Identify which cell holds the provided text, then report its [x, y] central coordinate. 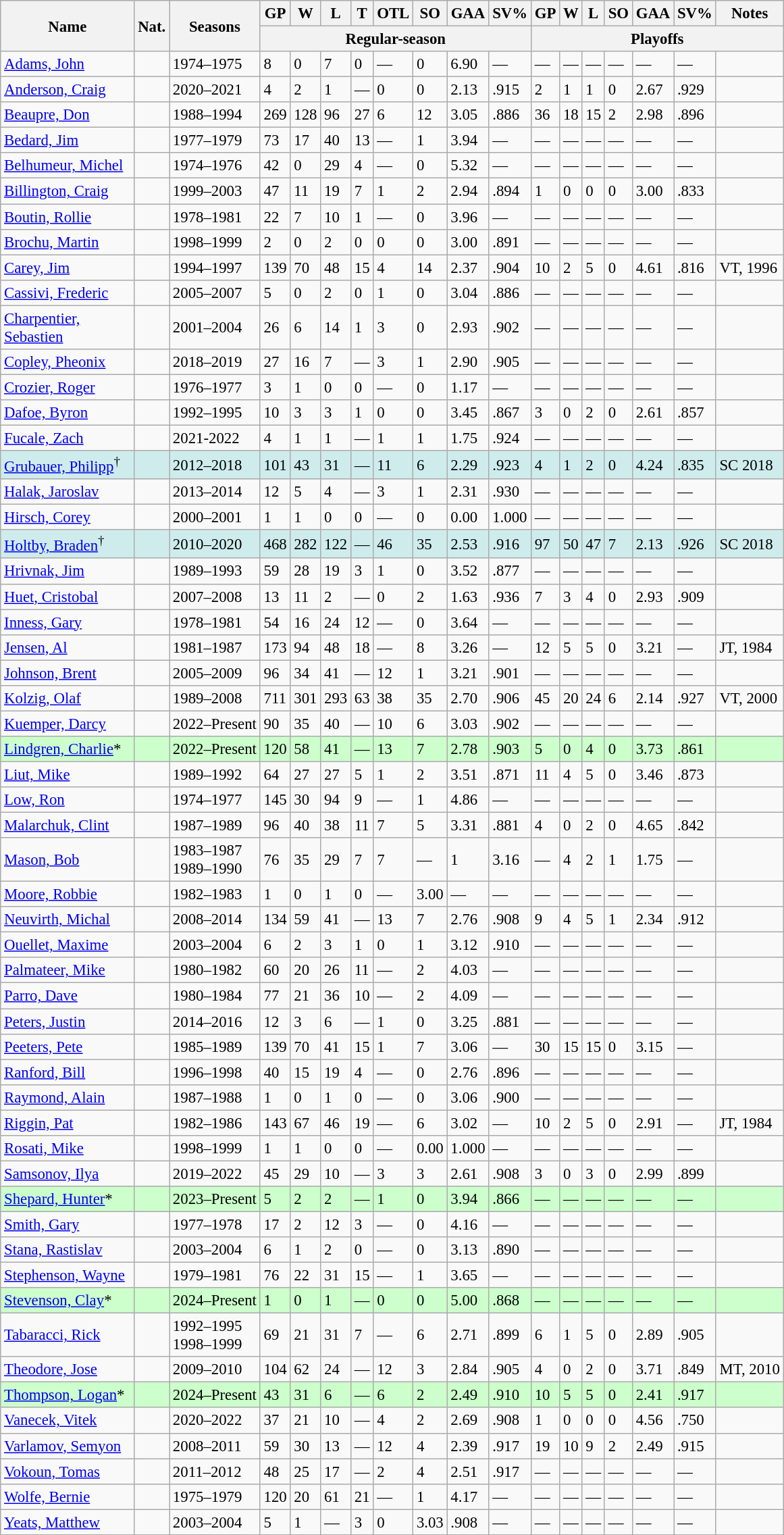
2.39 [468, 1446]
2008–2011 [215, 1446]
2.84 [468, 1369]
64 [276, 774]
Jensen, Al [68, 647]
.894 [511, 191]
.924 [511, 438]
Low, Ron [68, 800]
6.90 [468, 64]
.904 [511, 268]
4.65 [652, 826]
.929 [696, 90]
.891 [511, 242]
Smith, Gary [68, 1224]
90 [276, 724]
2013–2014 [215, 492]
.842 [696, 826]
Name [68, 26]
2005–2007 [215, 293]
3.16 [511, 859]
Johnson, Brent [68, 673]
Riggin, Pat [68, 1123]
2008–2014 [215, 920]
Adams, John [68, 64]
2.91 [652, 1123]
.857 [696, 413]
5.32 [468, 166]
1989–1992 [215, 774]
3.15 [652, 1047]
3.12 [468, 945]
101 [276, 465]
3.05 [468, 115]
Stephenson, Wayne [68, 1276]
1989–2008 [215, 699]
Rosati, Mike [68, 1149]
Vokoun, Tomas [68, 1471]
3.25 [468, 1022]
.900 [511, 1097]
1977–1979 [215, 141]
Kolzig, Olaf [68, 699]
2.53 [468, 544]
28 [305, 572]
2011–2012 [215, 1471]
.916 [511, 544]
54 [276, 622]
2014–2016 [215, 1022]
1974–1977 [215, 800]
.923 [511, 465]
.930 [511, 492]
4.17 [468, 1496]
269 [276, 115]
3.65 [468, 1276]
293 [336, 699]
282 [305, 544]
OTL [393, 14]
1992–19951998–1999 [215, 1335]
50 [571, 544]
2023–Present [215, 1199]
Stevenson, Clay* [68, 1301]
Cassivi, Frederic [68, 293]
63 [362, 699]
MT, 2010 [750, 1369]
T [362, 14]
Palmateer, Mike [68, 971]
145 [276, 800]
2.98 [652, 115]
2018–2019 [215, 362]
1988–1994 [215, 115]
2.99 [652, 1174]
Brochu, Martin [68, 242]
3.46 [652, 774]
1999–2003 [215, 191]
1976–1977 [215, 387]
4.09 [468, 996]
1977–1978 [215, 1224]
.868 [511, 1301]
1985–1989 [215, 1047]
Copley, Pheonix [68, 362]
.816 [696, 268]
Peeters, Pete [68, 1047]
1992–1995 [215, 413]
Neuvirth, Michal [68, 920]
468 [276, 544]
Tabaracci, Rick [68, 1335]
3.64 [468, 622]
3.31 [468, 826]
Samsonov, Ilya [68, 1174]
58 [305, 749]
Hirsch, Corey [68, 518]
.871 [511, 774]
Liut, Mike [68, 774]
2.14 [652, 699]
2000–2001 [215, 518]
2020–2022 [215, 1421]
VT, 1996 [750, 268]
60 [276, 971]
Charpentier, Sebastien [68, 327]
.849 [696, 1369]
77 [276, 996]
3.45 [468, 413]
2.90 [468, 362]
Ranford, Bill [68, 1072]
.903 [511, 749]
3.52 [468, 572]
1980–1982 [215, 971]
Holtby, Braden† [68, 544]
3.26 [468, 647]
2010–2020 [215, 544]
2.31 [468, 492]
42 [276, 166]
Bedard, Jim [68, 141]
.873 [696, 774]
1980–1984 [215, 996]
Inness, Gary [68, 622]
.906 [511, 699]
104 [276, 1369]
143 [276, 1123]
97 [545, 544]
.877 [511, 572]
Mason, Bob [68, 859]
1.63 [468, 597]
62 [305, 1369]
1974–1976 [215, 166]
2.69 [468, 1421]
.912 [696, 920]
2020–2021 [215, 90]
2.34 [652, 920]
Ouellet, Maxime [68, 945]
.927 [696, 699]
.861 [696, 749]
4.86 [468, 800]
34 [305, 673]
Halak, Jaroslav [68, 492]
3.04 [468, 293]
2.71 [468, 1335]
2.51 [468, 1471]
Fucale, Zach [68, 438]
Shepard, Hunter* [68, 1199]
Malarchuk, Clint [68, 826]
Regular-season [396, 39]
1974–1975 [215, 64]
5.00 [468, 1301]
Vanecek, Vitek [68, 1421]
2012–2018 [215, 465]
2.78 [468, 749]
Lindgren, Charlie* [68, 749]
3.73 [652, 749]
1996–1998 [215, 1072]
.750 [696, 1421]
Belhumeur, Michel [68, 166]
Grubauer, Philipp† [68, 465]
2.67 [652, 90]
Thompson, Logan* [68, 1395]
69 [276, 1335]
Playoffs [657, 39]
1987–1989 [215, 826]
.835 [696, 465]
VT, 2000 [750, 699]
3.96 [468, 217]
.936 [511, 597]
1989–1993 [215, 572]
1975–1979 [215, 1496]
Seasons [215, 26]
1982–1983 [215, 895]
1987–1988 [215, 1097]
2005–2009 [215, 673]
Boutin, Rollie [68, 217]
3.02 [468, 1123]
2019–2022 [215, 1174]
Peters, Justin [68, 1022]
1981–1987 [215, 647]
128 [305, 115]
67 [305, 1123]
2.41 [652, 1395]
3.51 [468, 774]
2.70 [468, 699]
Billington, Craig [68, 191]
37 [276, 1421]
134 [276, 920]
Theodore, Jose [68, 1369]
Dafoe, Byron [68, 413]
2.37 [468, 268]
2.94 [468, 191]
173 [276, 647]
4.16 [468, 1224]
711 [276, 699]
2001–2004 [215, 327]
Raymond, Alain [68, 1097]
2007–2008 [215, 597]
Carey, Jim [68, 268]
4.56 [652, 1421]
Parro, Dave [68, 996]
Hrivnak, Jim [68, 572]
Wolfe, Bernie [68, 1496]
2021-2022 [215, 438]
Nat. [152, 26]
3.71 [652, 1369]
.867 [511, 413]
25 [305, 1471]
4.61 [652, 268]
.890 [511, 1250]
.833 [696, 191]
3.13 [468, 1250]
Varlamov, Semyon [68, 1446]
.909 [696, 597]
2.29 [468, 465]
Moore, Robbie [68, 895]
4.24 [652, 465]
1982–1986 [215, 1123]
.926 [696, 544]
1994–1997 [215, 268]
.901 [511, 673]
Notes [750, 14]
1.17 [468, 387]
301 [305, 699]
Stana, Rastislav [68, 1250]
Anderson, Craig [68, 90]
2.89 [652, 1335]
.866 [511, 1199]
1979–1981 [215, 1276]
Kuemper, Darcy [68, 724]
61 [336, 1496]
Beaupre, Don [68, 115]
Crozier, Roger [68, 387]
122 [336, 544]
Yeats, Matthew [68, 1522]
73 [276, 141]
2009–2010 [215, 1369]
Huet, Cristobal [68, 597]
4.03 [468, 971]
1983–19871989–1990 [215, 859]
